From the cell containing the given text, extract its center point as (x, y) coordinate. 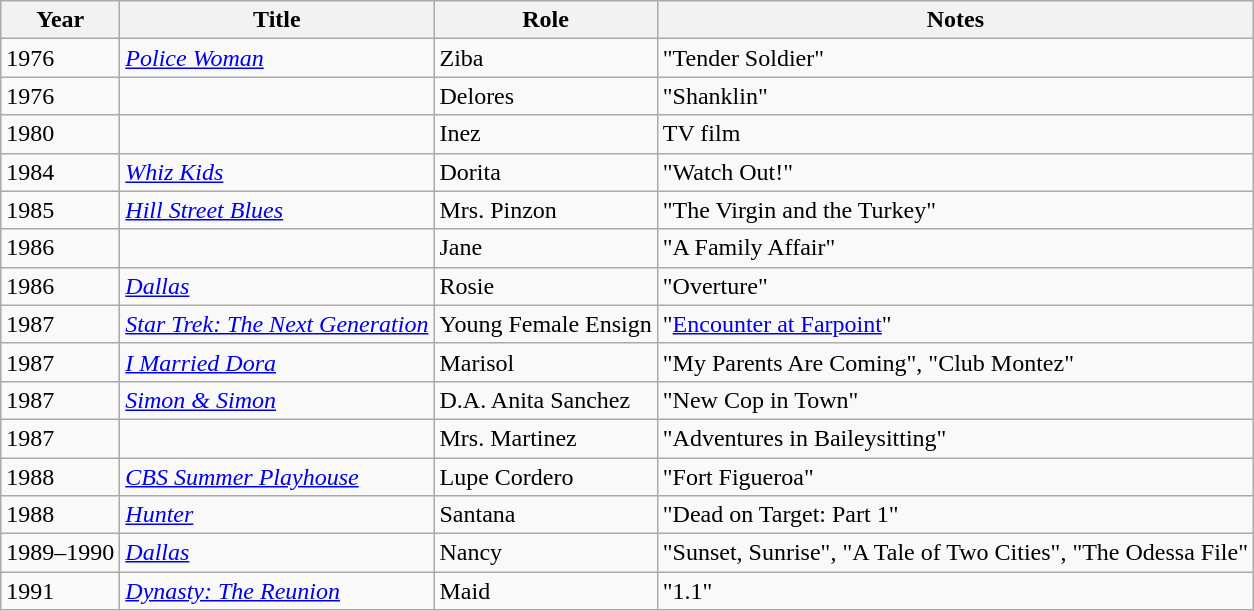
Notes (955, 20)
"Shanklin" (955, 96)
Whiz Kids (277, 172)
"Adventures in Baileysitting" (955, 438)
Santana (546, 515)
"Fort Figueroa" (955, 477)
"1.1" (955, 591)
Nancy (546, 553)
"Watch Out!" (955, 172)
Delores (546, 96)
Rosie (546, 286)
"The Virgin and the Turkey" (955, 210)
Marisol (546, 362)
Hill Street Blues (277, 210)
1989–1990 (60, 553)
Star Trek: The Next Generation (277, 324)
"Overture" (955, 286)
1984 (60, 172)
Simon & Simon (277, 400)
"Sunset, Sunrise", "A Tale of Two Cities", "The Odessa File" (955, 553)
"Encounter at Farpoint" (955, 324)
"Dead on Target: Part 1" (955, 515)
1991 (60, 591)
1985 (60, 210)
Young Female Ensign (546, 324)
Year (60, 20)
"New Cop in Town" (955, 400)
Police Woman (277, 58)
Hunter (277, 515)
Ziba (546, 58)
CBS Summer Playhouse (277, 477)
"Tender Soldier" (955, 58)
I Married Dora (277, 362)
TV film (955, 134)
Dynasty: The Reunion (277, 591)
Jane (546, 248)
Role (546, 20)
Dorita (546, 172)
"My Parents Are Coming", "Club Montez" (955, 362)
Maid (546, 591)
D.A. Anita Sanchez (546, 400)
Mrs. Pinzon (546, 210)
Mrs. Martinez (546, 438)
"A Family Affair" (955, 248)
1980 (60, 134)
Lupe Cordero (546, 477)
Inez (546, 134)
Title (277, 20)
